Output the [X, Y] coordinate of the center of the cell containing the given text.  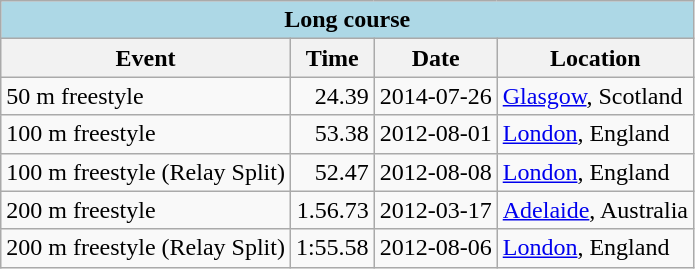
Date [436, 58]
Long course [348, 20]
1.56.73 [332, 210]
53.38 [332, 134]
Event [146, 58]
2012-08-08 [436, 172]
2012-08-01 [436, 134]
100 m freestyle [146, 134]
Time [332, 58]
Glasgow, Scotland [595, 96]
2014-07-26 [436, 96]
1:55.58 [332, 248]
200 m freestyle [146, 210]
50 m freestyle [146, 96]
Location [595, 58]
Adelaide, Australia [595, 210]
24.39 [332, 96]
52.47 [332, 172]
200 m freestyle (Relay Split) [146, 248]
2012-03-17 [436, 210]
2012-08-06 [436, 248]
100 m freestyle (Relay Split) [146, 172]
